Identify which cell holds the provided text, then report its [X, Y] central coordinate. 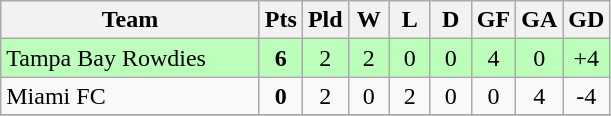
D [450, 20]
GA [540, 20]
-4 [586, 96]
+4 [586, 58]
Team [130, 20]
6 [280, 58]
L [410, 20]
Miami FC [130, 96]
Tampa Bay Rowdies [130, 58]
GF [493, 20]
Pts [280, 20]
Pld [325, 20]
W [368, 20]
GD [586, 20]
